For the text-containing cell, return its midpoint in (X, Y) coordinate format. 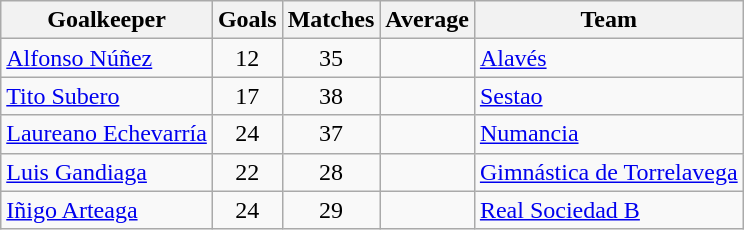
37 (331, 134)
17 (247, 96)
Team (608, 20)
22 (247, 172)
35 (331, 58)
Alfonso Núñez (107, 58)
Laureano Echevarría (107, 134)
12 (247, 58)
38 (331, 96)
Average (428, 20)
Alavés (608, 58)
Goals (247, 20)
Numancia (608, 134)
28 (331, 172)
Tito Subero (107, 96)
29 (331, 210)
Goalkeeper (107, 20)
Sestao (608, 96)
Gimnástica de Torrelavega (608, 172)
Real Sociedad B (608, 210)
Iñigo Arteaga (107, 210)
Matches (331, 20)
Luis Gandiaga (107, 172)
